Extract the [X, Y] coordinate from the center of the cell holding the provided text.  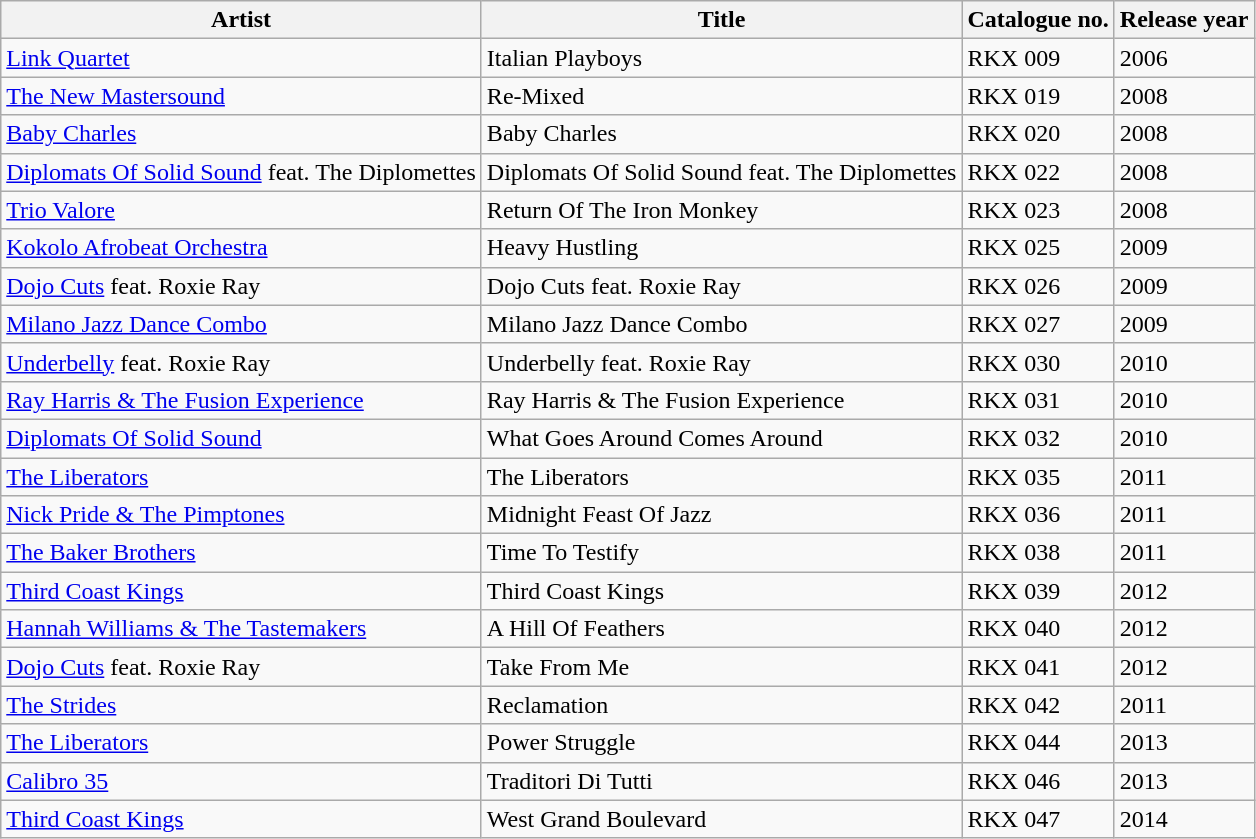
Hannah Williams & The Tastemakers [242, 629]
RKX 039 [1038, 591]
RKX 040 [1038, 629]
Diplomats Of Solid Sound [242, 438]
Time To Testify [722, 553]
The New Mastersound [242, 96]
2014 [1184, 819]
Heavy Hustling [722, 248]
RKX 046 [1038, 781]
Take From Me [722, 667]
RKX 023 [1038, 210]
RKX 047 [1038, 819]
RKX 036 [1038, 515]
Traditori Di Tutti [722, 781]
A Hill Of Feathers [722, 629]
What Goes Around Comes Around [722, 438]
Artist [242, 20]
RKX 044 [1038, 743]
Catalogue no. [1038, 20]
West Grand Boulevard [722, 819]
Midnight Feast Of Jazz [722, 515]
RKX 009 [1038, 58]
Return Of The Iron Monkey [722, 210]
Kokolo Afrobeat Orchestra [242, 248]
Release year [1184, 20]
Calibro 35 [242, 781]
Nick Pride & The Pimptones [242, 515]
RKX 031 [1038, 400]
Reclamation [722, 705]
The Baker Brothers [242, 553]
RKX 027 [1038, 324]
RKX 022 [1038, 172]
RKX 032 [1038, 438]
RKX 025 [1038, 248]
RKX 020 [1038, 134]
Link Quartet [242, 58]
RKX 035 [1038, 477]
The Strides [242, 705]
RKX 041 [1038, 667]
Title [722, 20]
RKX 038 [1038, 553]
RKX 019 [1038, 96]
Italian Playboys [722, 58]
Re-Mixed [722, 96]
RKX 026 [1038, 286]
Trio Valore [242, 210]
RKX 042 [1038, 705]
2006 [1184, 58]
Power Struggle [722, 743]
RKX 030 [1038, 362]
